Identify which cell holds the provided text, then report its [X, Y] central coordinate. 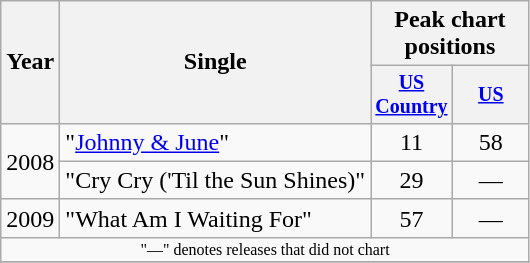
Peak chartpositions [450, 34]
US Country [412, 94]
29 [412, 180]
11 [412, 142]
2009 [30, 218]
"Cry Cry ('Til the Sun Shines)" [216, 180]
58 [490, 142]
2008 [30, 161]
"Johnny & June" [216, 142]
US [490, 94]
57 [412, 218]
Year [30, 62]
Single [216, 62]
"What Am I Waiting For" [216, 218]
"—" denotes releases that did not chart [266, 249]
